Identify which cell holds the provided text, then report its [x, y] central coordinate. 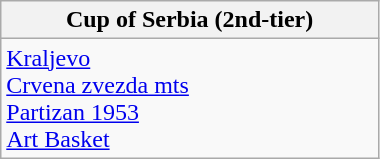
Cup of Serbia (2nd-tier) [190, 20]
KraljevoCrvena zvezda mtsPartizan 1953Art Basket [190, 98]
